Provide the [x, y] coordinate of the cell's center where the given text is located.  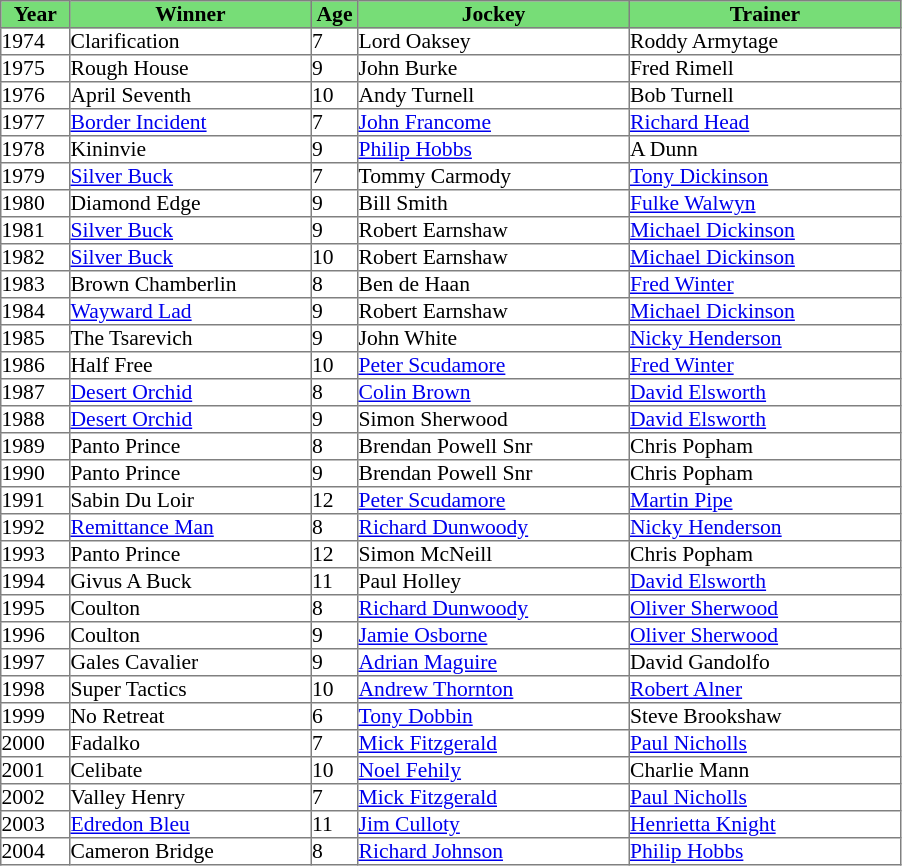
Paul Holley [494, 582]
Rough House [191, 68]
1980 [36, 204]
Jim Culloty [494, 824]
Winner [191, 14]
Wayward Lad [191, 312]
1994 [36, 582]
Fred Rimell [765, 68]
The Tsarevich [191, 338]
Bob Turnell [765, 96]
1981 [36, 230]
Andrew Thornton [494, 690]
Tony Dobbin [494, 716]
1990 [36, 474]
Bill Smith [494, 204]
1986 [36, 366]
1992 [36, 528]
Andy Turnell [494, 96]
Half Free [191, 366]
1978 [36, 150]
John Burke [494, 68]
Jamie Osborne [494, 636]
Lord Oaksey [494, 42]
Henrietta Knight [765, 824]
Ben de Haan [494, 284]
Fulke Walwyn [765, 204]
Age [334, 14]
1984 [36, 312]
Simon McNeill [494, 554]
1977 [36, 122]
1979 [36, 176]
Brown Chamberlin [191, 284]
Remittance Man [191, 528]
1975 [36, 68]
Colin Brown [494, 392]
David Gandolfo [765, 662]
1988 [36, 420]
1996 [36, 636]
1982 [36, 258]
April Seventh [191, 96]
2004 [36, 852]
Gales Cavalier [191, 662]
1985 [36, 338]
2002 [36, 798]
1998 [36, 690]
1999 [36, 716]
Year [36, 14]
1995 [36, 608]
John Francome [494, 122]
Border Incident [191, 122]
Steve Brookshaw [765, 716]
Valley Henry [191, 798]
1976 [36, 96]
Richard Johnson [494, 852]
2003 [36, 824]
Edredon Bleu [191, 824]
Tony Dickinson [765, 176]
Tommy Carmody [494, 176]
Cameron Bridge [191, 852]
Jockey [494, 14]
Givus A Buck [191, 582]
Martin Pipe [765, 500]
A Dunn [765, 150]
2000 [36, 744]
1974 [36, 42]
Celibate [191, 770]
Robert Alner [765, 690]
Clarification [191, 42]
Richard Head [765, 122]
John White [494, 338]
Kininvie [191, 150]
1989 [36, 446]
Charlie Mann [765, 770]
1997 [36, 662]
Fadalko [191, 744]
1991 [36, 500]
1993 [36, 554]
1983 [36, 284]
2001 [36, 770]
Roddy Armytage [765, 42]
No Retreat [191, 716]
Trainer [765, 14]
Diamond Edge [191, 204]
6 [334, 716]
1987 [36, 392]
Sabin Du Loir [191, 500]
Adrian Maguire [494, 662]
Noel Fehily [494, 770]
Simon Sherwood [494, 420]
Super Tactics [191, 690]
